Return [x, y] of the center of cell containing provided text 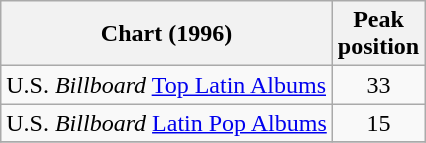
Chart (1996) [167, 34]
U.S. Billboard Latin Pop Albums [167, 123]
Peakposition [378, 34]
U.S. Billboard Top Latin Albums [167, 85]
33 [378, 85]
15 [378, 123]
